Capture the cell that displays the provided text and extract its [x, y] central coordinate. 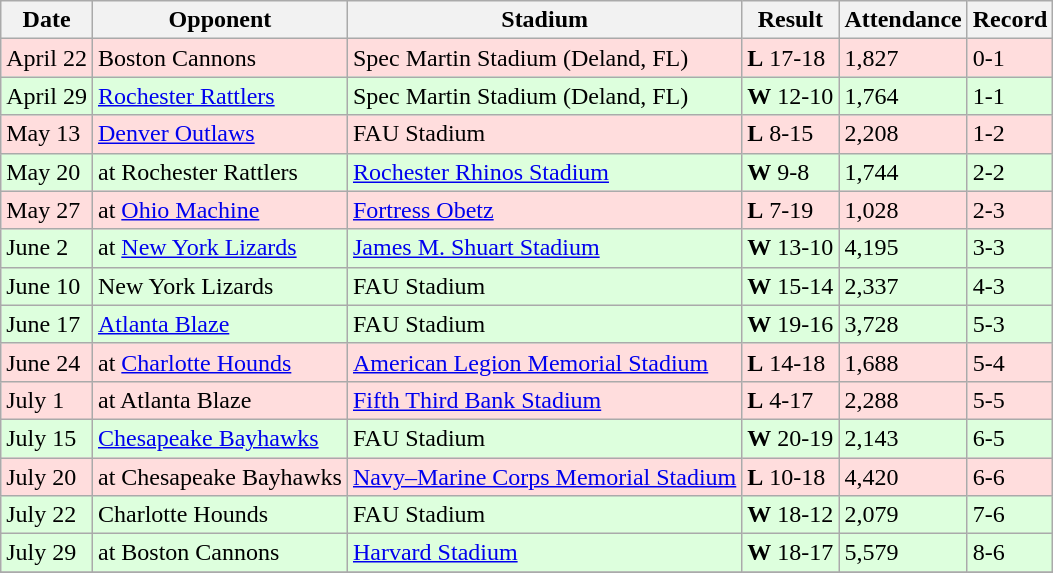
1-1 [1010, 96]
Stadium [544, 20]
at New York Lizards [220, 248]
3-3 [1010, 248]
2,288 [903, 400]
W 18-17 [790, 553]
W 20-19 [790, 438]
June 10 [47, 286]
W 19-16 [790, 324]
at Chesapeake Bayhawks [220, 477]
June 24 [47, 362]
at Rochester Rattlers [220, 172]
7-6 [1010, 515]
1,688 [903, 362]
July 1 [47, 400]
July 15 [47, 438]
Fortress Obetz [544, 210]
2,208 [903, 134]
Chesapeake Bayhawks [220, 438]
at Boston Cannons [220, 553]
Atlanta Blaze [220, 324]
1,764 [903, 96]
at Ohio Machine [220, 210]
May 27 [47, 210]
Date [47, 20]
6-5 [1010, 438]
Boston Cannons [220, 58]
Navy–Marine Corps Memorial Stadium [544, 477]
W 12-10 [790, 96]
L 4-17 [790, 400]
New York Lizards [220, 286]
0-1 [1010, 58]
5-3 [1010, 324]
Result [790, 20]
5-4 [1010, 362]
Charlotte Hounds [220, 515]
4-3 [1010, 286]
July 29 [47, 553]
Attendance [903, 20]
Harvard Stadium [544, 553]
W 18-12 [790, 515]
June 17 [47, 324]
July 20 [47, 477]
1,744 [903, 172]
May 13 [47, 134]
at Atlanta Blaze [220, 400]
April 22 [47, 58]
8-6 [1010, 553]
June 2 [47, 248]
April 29 [47, 96]
1,827 [903, 58]
Opponent [220, 20]
Denver Outlaws [220, 134]
L 17-18 [790, 58]
Rochester Rattlers [220, 96]
W 13-10 [790, 248]
2,143 [903, 438]
July 22 [47, 515]
2,337 [903, 286]
at Charlotte Hounds [220, 362]
Record [1010, 20]
L 7-19 [790, 210]
2,079 [903, 515]
2-2 [1010, 172]
6-6 [1010, 477]
4,420 [903, 477]
L 10-18 [790, 477]
James M. Shuart Stadium [544, 248]
3,728 [903, 324]
1,028 [903, 210]
American Legion Memorial Stadium [544, 362]
May 20 [47, 172]
W 9-8 [790, 172]
Fifth Third Bank Stadium [544, 400]
5,579 [903, 553]
4,195 [903, 248]
5-5 [1010, 400]
2-3 [1010, 210]
W 15-14 [790, 286]
L 14-18 [790, 362]
L 8-15 [790, 134]
Rochester Rhinos Stadium [544, 172]
1-2 [1010, 134]
